Locate the cell with the specified text and output its (x, y) center coordinate. 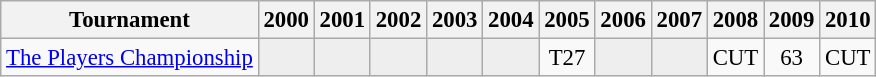
2010 (848, 20)
Tournament (130, 20)
2001 (342, 20)
T27 (567, 58)
63 (792, 58)
2000 (286, 20)
2008 (735, 20)
2004 (511, 20)
2007 (679, 20)
2003 (455, 20)
2002 (398, 20)
The Players Championship (130, 58)
2009 (792, 20)
2006 (623, 20)
2005 (567, 20)
